Search for the cell housing the specified text and yield its [X, Y] center coordinate. 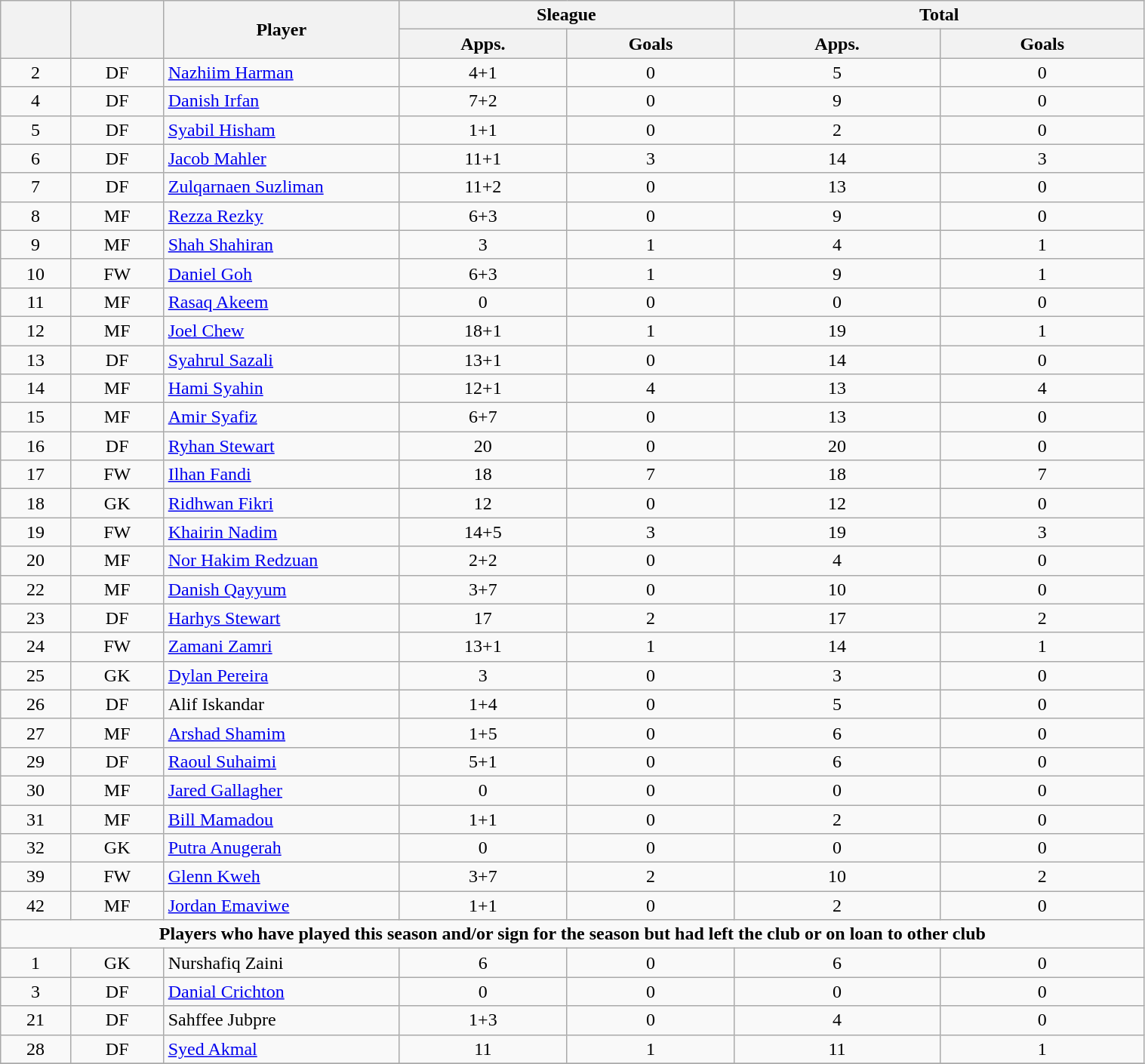
Joel Chew [281, 331]
Sahffee Jubpre [281, 1020]
32 [35, 848]
42 [35, 906]
Danish Irfan [281, 101]
Nurshafiq Zaini [281, 963]
Total [939, 15]
Dylan Pereira [281, 675]
Rasaq Akeem [281, 302]
6+7 [483, 417]
Danish Qayyum [281, 589]
Ryhan Stewart [281, 446]
Hami Syahin [281, 389]
Khairin Nadim [281, 532]
16 [35, 446]
28 [35, 1049]
18+1 [483, 331]
39 [35, 877]
Players who have played this season and/or sign for the season but had left the club or on loan to other club [572, 934]
Harhys Stewart [281, 618]
Jordan Emaviwe [281, 906]
Syed Akmal [281, 1049]
24 [35, 647]
Zulqarnaen Suzliman [281, 187]
23 [35, 618]
Sleague [566, 15]
Ilhan Fandi [281, 475]
Zamani Zamri [281, 647]
Syabil Hisham [281, 130]
22 [35, 589]
29 [35, 761]
1+5 [483, 733]
1+4 [483, 704]
2+2 [483, 561]
27 [35, 733]
Arshad Shamim [281, 733]
Alif Iskandar [281, 704]
25 [35, 675]
Nor Hakim Redzuan [281, 561]
Raoul Suhaimi [281, 761]
Shah Shahiran [281, 244]
Amir Syafiz [281, 417]
Player [281, 29]
1+3 [483, 1020]
4+1 [483, 72]
Daniel Goh [281, 273]
Bill Mamadou [281, 819]
31 [35, 819]
11+2 [483, 187]
Glenn Kweh [281, 877]
Syahrul Sazali [281, 360]
Nazhiim Harman [281, 72]
Jacob Mahler [281, 158]
Rezza Rezky [281, 216]
12+1 [483, 389]
5+1 [483, 761]
21 [35, 1020]
8 [35, 216]
Danial Crichton [281, 992]
30 [35, 790]
14+5 [483, 532]
Ridhwan Fikri [281, 503]
Jared Gallagher [281, 790]
Putra Anugerah [281, 848]
7+2 [483, 101]
11+1 [483, 158]
26 [35, 704]
15 [35, 417]
